For the text-containing cell, return its midpoint in [X, Y] coordinate format. 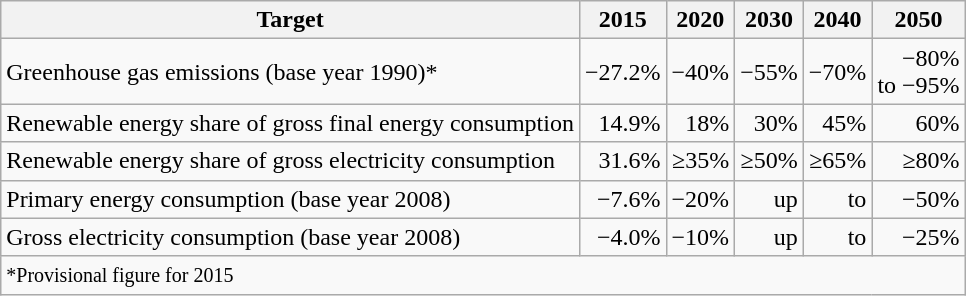
−20% [700, 199]
−55% [770, 72]
−50% [918, 199]
≥65% [838, 161]
≥80% [918, 161]
*Provisional figure for 2015 [483, 275]
2020 [700, 20]
Primary energy consumption (base year 2008) [290, 199]
≥35% [700, 161]
−27.2% [622, 72]
Renewable energy share of gross electricity consumption [290, 161]
≥50% [770, 161]
Gross electricity consumption (base year 2008) [290, 237]
−40% [700, 72]
2030 [770, 20]
Target [290, 20]
Renewable energy share of gross final energy consumption [290, 123]
2015 [622, 20]
18% [700, 123]
−80%to −95% [918, 72]
60% [918, 123]
−4.0% [622, 237]
Greenhouse gas emissions (base year 1990)* [290, 72]
45% [838, 123]
2050 [918, 20]
30% [770, 123]
31.6% [622, 161]
−10% [700, 237]
−7.6% [622, 199]
−25% [918, 237]
14.9% [622, 123]
2040 [838, 20]
−70% [838, 72]
